For the text-containing cell, return its midpoint in [x, y] coordinate format. 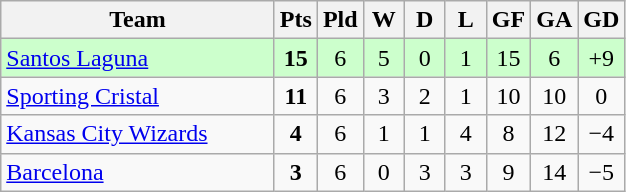
14 [554, 172]
Barcelona [138, 172]
Pts [296, 20]
Kansas City Wizards [138, 134]
9 [508, 172]
Sporting Cristal [138, 96]
11 [296, 96]
Team [138, 20]
−4 [602, 134]
−5 [602, 172]
+9 [602, 58]
8 [508, 134]
GD [602, 20]
2 [424, 96]
GF [508, 20]
Santos Laguna [138, 58]
12 [554, 134]
Pld [340, 20]
5 [384, 58]
GA [554, 20]
D [424, 20]
L [466, 20]
W [384, 20]
